Identify which cell holds the provided text, then report its (X, Y) central coordinate. 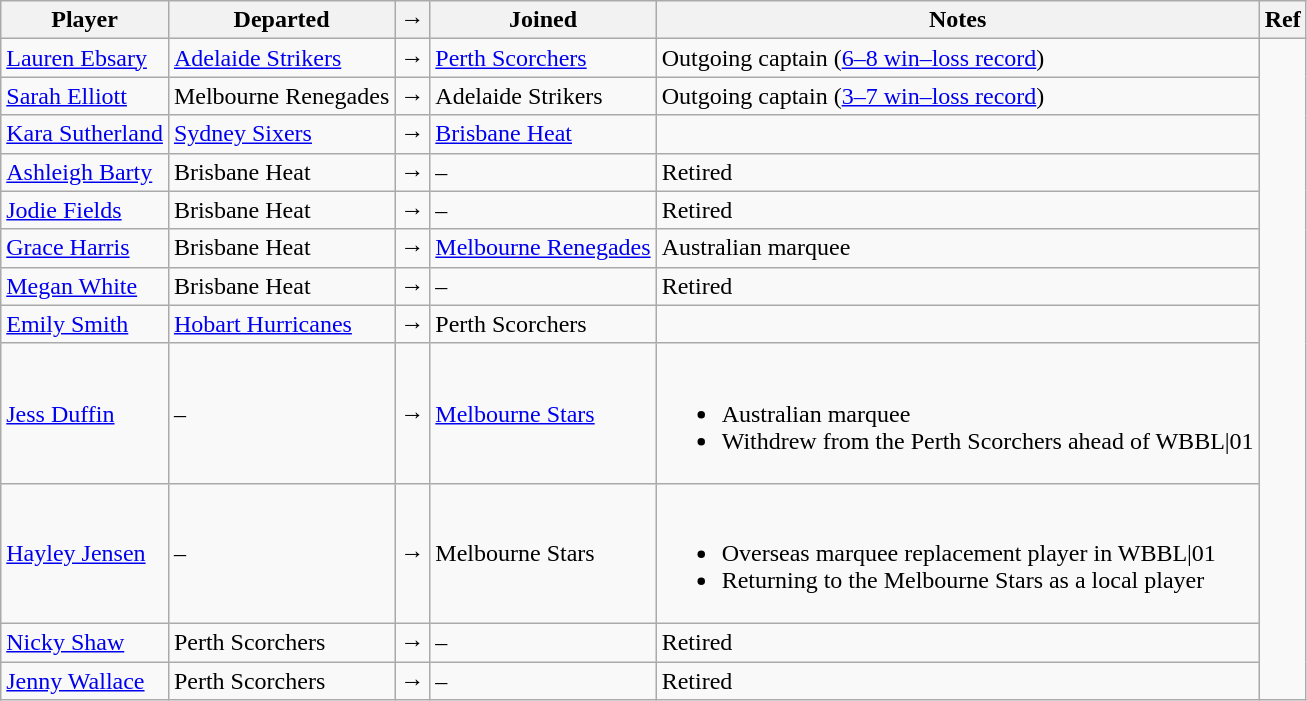
Outgoing captain (6–8 win–loss record) (958, 58)
Jenny Wallace (85, 681)
Ref (1282, 20)
Jodie Fields (85, 210)
Megan White (85, 286)
Australian marqueeWithdrew from the Perth Scorchers ahead of WBBL|01 (958, 413)
Player (85, 20)
Sydney Sixers (281, 134)
Ashleigh Barty (85, 172)
Jess Duffin (85, 413)
Grace Harris (85, 248)
Notes (958, 20)
Outgoing captain (3–7 win–loss record) (958, 96)
Overseas marquee replacement player in WBBL|01Returning to the Melbourne Stars as a local player (958, 553)
Lauren Ebsary (85, 58)
Hobart Hurricanes (281, 324)
Kara Sutherland (85, 134)
Hayley Jensen (85, 553)
Departed (281, 20)
Sarah Elliott (85, 96)
Nicky Shaw (85, 642)
Joined (543, 20)
Australian marquee (958, 248)
Emily Smith (85, 324)
